Output the [x, y] coordinate of the center of the cell containing the given text.  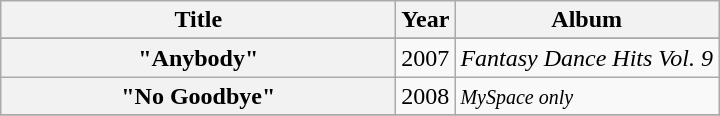
"No Goodbye" [198, 96]
Year [426, 20]
2007 [426, 58]
Title [198, 20]
Fantasy Dance Hits Vol. 9 [587, 58]
Album [587, 20]
"Anybody" [198, 58]
2008 [426, 96]
MySpace only [587, 96]
